Return the [x, y] coordinate for the center point of the cell that contains the specified text.  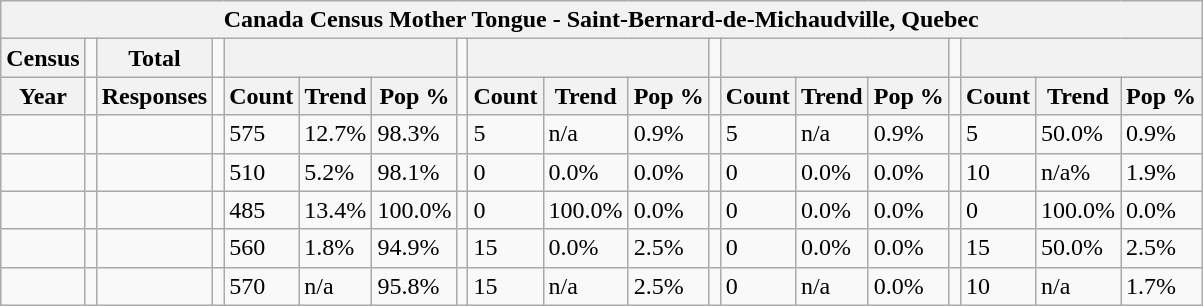
Census [43, 58]
1.7% [1160, 286]
1.9% [1160, 172]
Responses [154, 96]
Total [154, 58]
98.1% [414, 172]
95.8% [414, 286]
575 [262, 134]
1.8% [336, 248]
Canada Census Mother Tongue - Saint-Bernard-de-Michaudville, Quebec [602, 20]
570 [262, 286]
n/a% [1078, 172]
485 [262, 210]
560 [262, 248]
510 [262, 172]
Year [43, 96]
94.9% [414, 248]
5.2% [336, 172]
12.7% [336, 134]
98.3% [414, 134]
13.4% [336, 210]
